For the text-containing cell, return its midpoint in (X, Y) coordinate format. 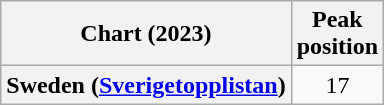
17 (337, 85)
Chart (2023) (146, 34)
Peakposition (337, 34)
Sweden (Sverigetopplistan) (146, 85)
